Provide the (x, y) coordinate of the cell's center where the given text is located.  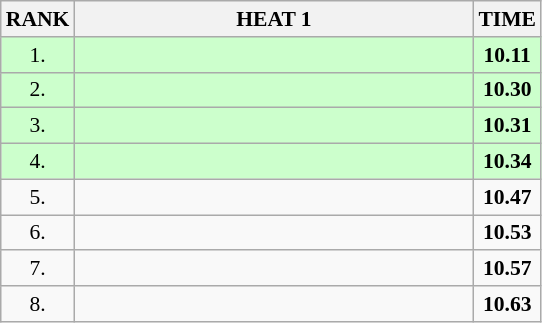
TIME (507, 19)
1. (38, 55)
7. (38, 269)
RANK (38, 19)
10.34 (507, 162)
10.47 (507, 197)
10.30 (507, 90)
HEAT 1 (274, 19)
5. (38, 197)
8. (38, 304)
10.11 (507, 55)
10.31 (507, 126)
3. (38, 126)
10.63 (507, 304)
10.53 (507, 233)
10.57 (507, 269)
2. (38, 90)
4. (38, 162)
6. (38, 233)
